Scan for the cell matching the given text and deliver its [x, y] coordinate at center. 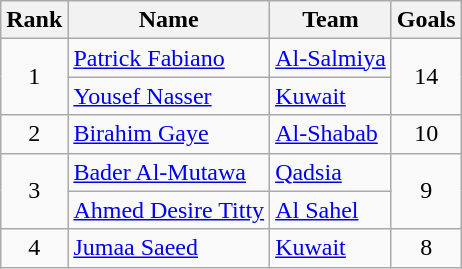
Yousef Nasser [169, 96]
Team [331, 20]
Jumaa Saeed [169, 248]
Ahmed Desire Titty [169, 210]
Al-Shabab [331, 134]
3 [34, 191]
Patrick Fabiano [169, 58]
Al-Salmiya [331, 58]
2 [34, 134]
8 [426, 248]
14 [426, 77]
1 [34, 77]
Rank [34, 20]
9 [426, 191]
Name [169, 20]
Al Sahel [331, 210]
4 [34, 248]
Bader Al-Mutawa [169, 172]
Goals [426, 20]
10 [426, 134]
Qadsia [331, 172]
Birahim Gaye [169, 134]
